Provide the (X, Y) coordinate of the cell's center where the given text is located.  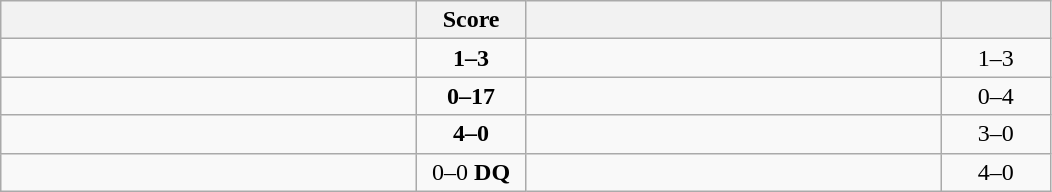
3–0 (996, 134)
Score (472, 20)
0–4 (996, 96)
0–17 (472, 96)
0–0 DQ (472, 172)
